Locate the cell with the specified text and output its (X, Y) center coordinate. 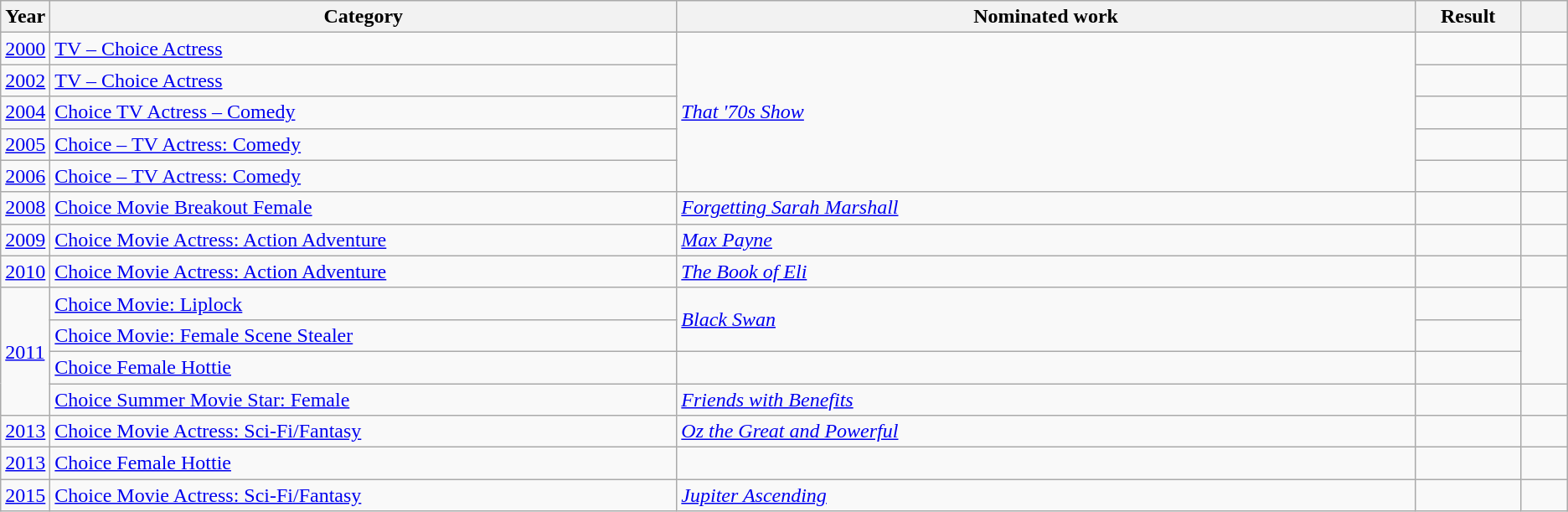
2000 (25, 49)
Choice TV Actress – Comedy (364, 112)
Black Swan (1045, 319)
2011 (25, 351)
Max Payne (1045, 240)
Nominated work (1045, 17)
Choice Summer Movie Star: Female (364, 400)
Choice Movie: Female Scene Stealer (364, 335)
Forgetting Sarah Marshall (1045, 208)
2006 (25, 176)
Choice Movie Breakout Female (364, 208)
Oz the Great and Powerful (1045, 432)
The Book of Eli (1045, 272)
2010 (25, 272)
2005 (25, 144)
Category (364, 17)
2008 (25, 208)
2004 (25, 112)
Year (25, 17)
Friends with Benefits (1045, 400)
That '70s Show (1045, 112)
Result (1467, 17)
2009 (25, 240)
2002 (25, 80)
Jupiter Ascending (1045, 495)
2015 (25, 495)
Choice Movie: Liplock (364, 303)
